From the cell containing the given text, extract its center point as (X, Y) coordinate. 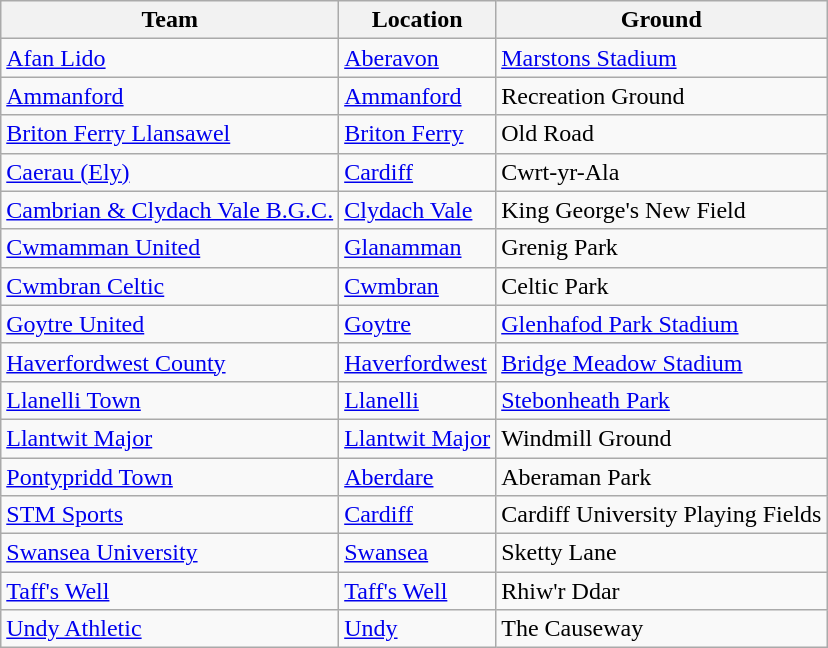
Glanamman (418, 248)
Windmill Ground (662, 438)
Briton Ferry Llansawel (170, 134)
Aberavon (418, 58)
Clydach Vale (418, 210)
Ground (662, 20)
Glenhafod Park Stadium (662, 324)
Cwrt-yr-Ala (662, 172)
Goytre (418, 324)
Marstons Stadium (662, 58)
The Causeway (662, 629)
Caerau (Ely) (170, 172)
Cambrian & Clydach Vale B.G.C. (170, 210)
Haverfordwest County (170, 362)
Swansea (418, 553)
Location (418, 20)
King George's New Field (662, 210)
Llanelli Town (170, 400)
Pontypridd Town (170, 477)
Goytre United (170, 324)
Haverfordwest (418, 362)
Bridge Meadow Stadium (662, 362)
Rhiw'r Ddar (662, 591)
Recreation Ground (662, 96)
Cwmamman United (170, 248)
Afan Lido (170, 58)
Undy (418, 629)
Cwmbran Celtic (170, 286)
Cardiff University Playing Fields (662, 515)
STM Sports (170, 515)
Aberaman Park (662, 477)
Celtic Park (662, 286)
Stebonheath Park (662, 400)
Cwmbran (418, 286)
Team (170, 20)
Aberdare (418, 477)
Sketty Lane (662, 553)
Old Road (662, 134)
Undy Athletic (170, 629)
Briton Ferry (418, 134)
Llanelli (418, 400)
Swansea University (170, 553)
Grenig Park (662, 248)
